For the text-containing cell, return its midpoint in (X, Y) coordinate format. 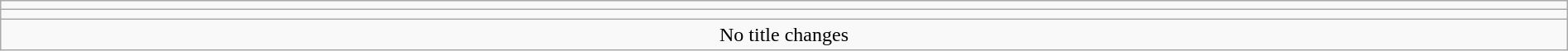
No title changes (784, 35)
